For the text-containing cell, return its midpoint in [X, Y] coordinate format. 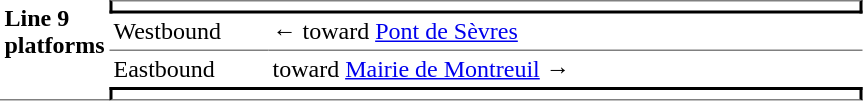
← toward Pont de Sèvres [565, 33]
Eastbound [188, 69]
Line 9 platforms [54, 50]
toward Mairie de Montreuil → [565, 69]
Westbound [188, 33]
